Capture the cell that displays the provided text and extract its (X, Y) central coordinate. 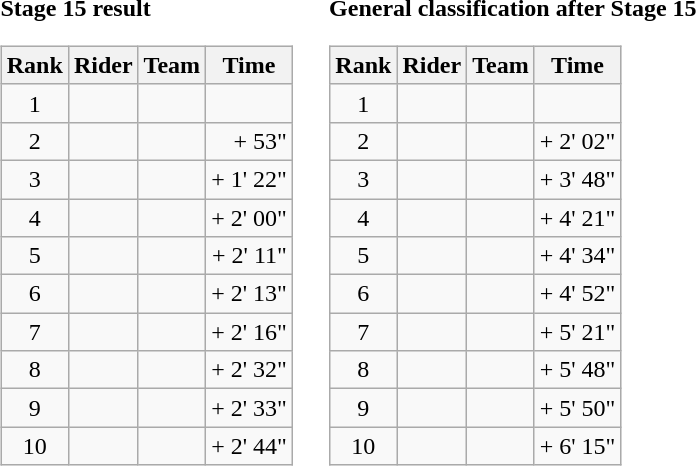
+ 2' 02" (578, 141)
+ 2' 00" (250, 217)
+ 6' 15" (578, 446)
+ 2' 44" (250, 446)
+ 2' 13" (250, 294)
+ 5' 50" (578, 408)
+ 53" (250, 141)
+ 2' 32" (250, 370)
+ 2' 16" (250, 332)
+ 1' 22" (250, 179)
+ 2' 11" (250, 256)
+ 5' 48" (578, 370)
+ 5' 21" (578, 332)
+ 4' 52" (578, 294)
+ 3' 48" (578, 179)
+ 2' 33" (250, 408)
+ 4' 21" (578, 217)
+ 4' 34" (578, 256)
